Search for the cell housing the specified text and yield its (x, y) center coordinate. 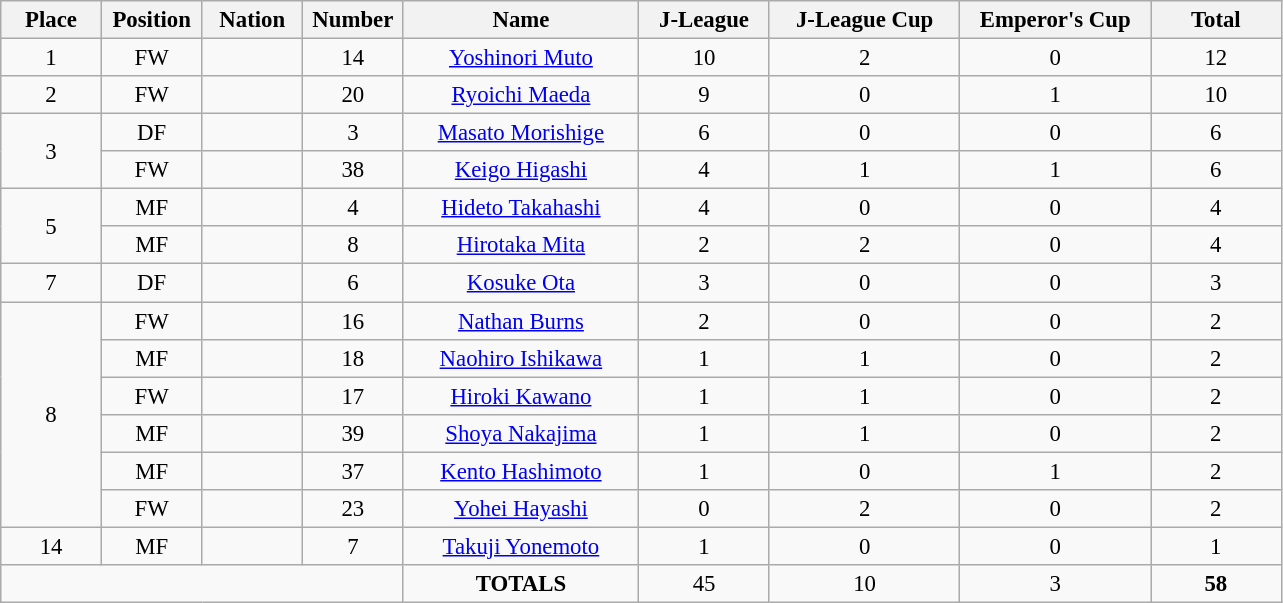
16 (354, 321)
45 (704, 584)
Keigo Higashi (521, 170)
37 (354, 471)
Takuji Yonemoto (521, 546)
J-League (704, 20)
38 (354, 170)
39 (354, 433)
Masato Morishige (521, 133)
Shoya Nakajima (521, 433)
58 (1216, 584)
Nation (252, 20)
Name (521, 20)
Total (1216, 20)
Hideto Takahashi (521, 208)
TOTALS (521, 584)
Kosuke Ota (521, 283)
Hiroki Kawano (521, 396)
Nathan Burns (521, 321)
5 (52, 226)
Number (354, 20)
20 (354, 95)
Emperor's Cup (1056, 20)
23 (354, 509)
12 (1216, 58)
Hirotaka Mita (521, 245)
Yoshinori Muto (521, 58)
17 (354, 396)
9 (704, 95)
Kento Hashimoto (521, 471)
Naohiro Ishikawa (521, 358)
18 (354, 358)
Yohei Hayashi (521, 509)
J-League Cup (864, 20)
Place (52, 20)
Position (152, 20)
Ryoichi Maeda (521, 95)
